Identify which cell holds the provided text, then report its [x, y] central coordinate. 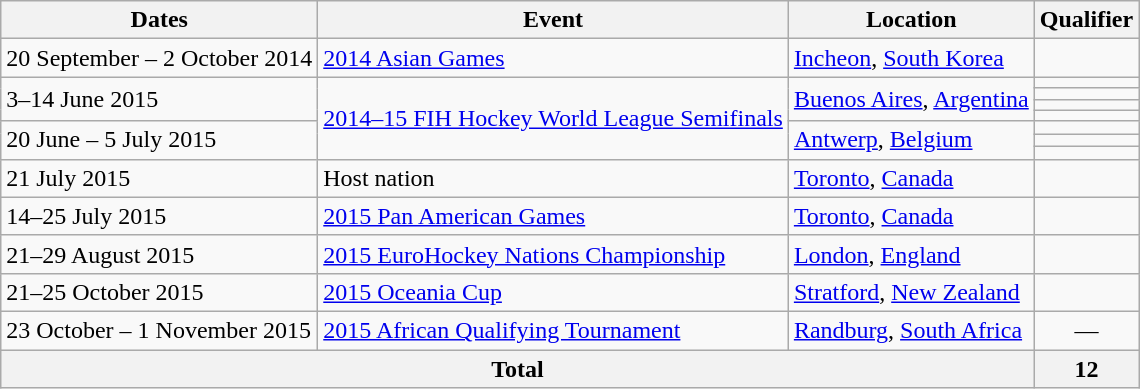
21–25 October 2015 [160, 292]
Incheon, South Korea [911, 58]
Randburg, South Africa [911, 330]
20 September – 2 October 2014 [160, 58]
2015 African Qualifying Tournament [554, 330]
21 July 2015 [160, 178]
Dates [160, 20]
2014–15 FIH Hockey World League Semifinals [554, 118]
Stratford, New Zealand [911, 292]
Host nation [554, 178]
2015 EuroHockey Nations Championship [554, 254]
14–25 July 2015 [160, 216]
23 October – 1 November 2015 [160, 330]
3–14 June 2015 [160, 99]
2014 Asian Games [554, 58]
Qualifier [1086, 20]
20 June – 5 July 2015 [160, 140]
Total [518, 369]
12 [1086, 369]
Buenos Aires, Argentina [911, 99]
Antwerp, Belgium [911, 140]
21–29 August 2015 [160, 254]
London, England [911, 254]
Location [911, 20]
Event [554, 20]
2015 Pan American Games [554, 216]
— [1086, 330]
2015 Oceania Cup [554, 292]
